Locate the cell with the specified text and output its (x, y) center coordinate. 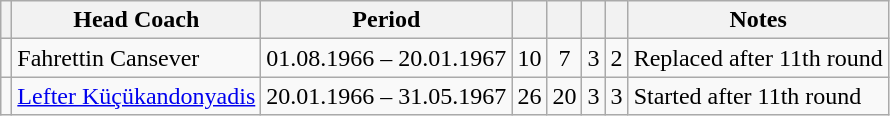
Lefter Küçükandonyadis (136, 96)
Started after 11th round (758, 96)
Notes (758, 20)
Replaced after 11th round (758, 58)
10 (530, 58)
20.01.1966 – 31.05.1967 (386, 96)
7 (564, 58)
20 (564, 96)
2 (616, 58)
01.08.1966 – 20.01.1967 (386, 58)
26 (530, 96)
Period (386, 20)
Head Coach (136, 20)
Fahrettin Cansever (136, 58)
